Locate the cell with the specified text and output its (X, Y) center coordinate. 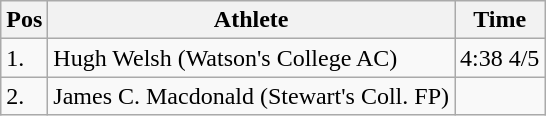
Athlete (252, 20)
2. (24, 96)
1. (24, 58)
4:38 4/5 (499, 58)
James C. Macdonald (Stewart's Coll. FP) (252, 96)
Time (499, 20)
Pos (24, 20)
Hugh Welsh (Watson's College AC) (252, 58)
